Locate the cell with the specified text and output its [X, Y] center coordinate. 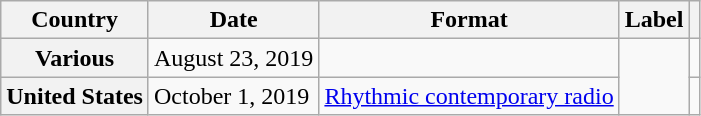
Format [469, 20]
Country [75, 20]
Date [233, 20]
October 1, 2019 [233, 96]
Various [75, 58]
United States [75, 96]
Label [654, 20]
Rhythmic contemporary radio [469, 96]
August 23, 2019 [233, 58]
